Provide the (X, Y) coordinate of the cell's center where the given text is located.  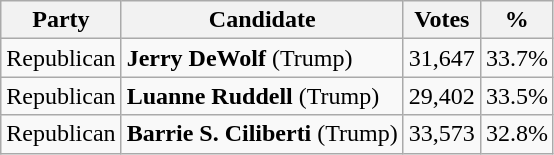
Jerry DeWolf (Trump) (262, 58)
Barrie S. Ciliberti (Trump) (262, 134)
Party (61, 20)
Candidate (262, 20)
32.8% (516, 134)
31,647 (442, 58)
29,402 (442, 96)
% (516, 20)
33.7% (516, 58)
Luanne Ruddell (Trump) (262, 96)
33,573 (442, 134)
33.5% (516, 96)
Votes (442, 20)
